Output the (x, y) coordinate of the center of the cell containing the given text.  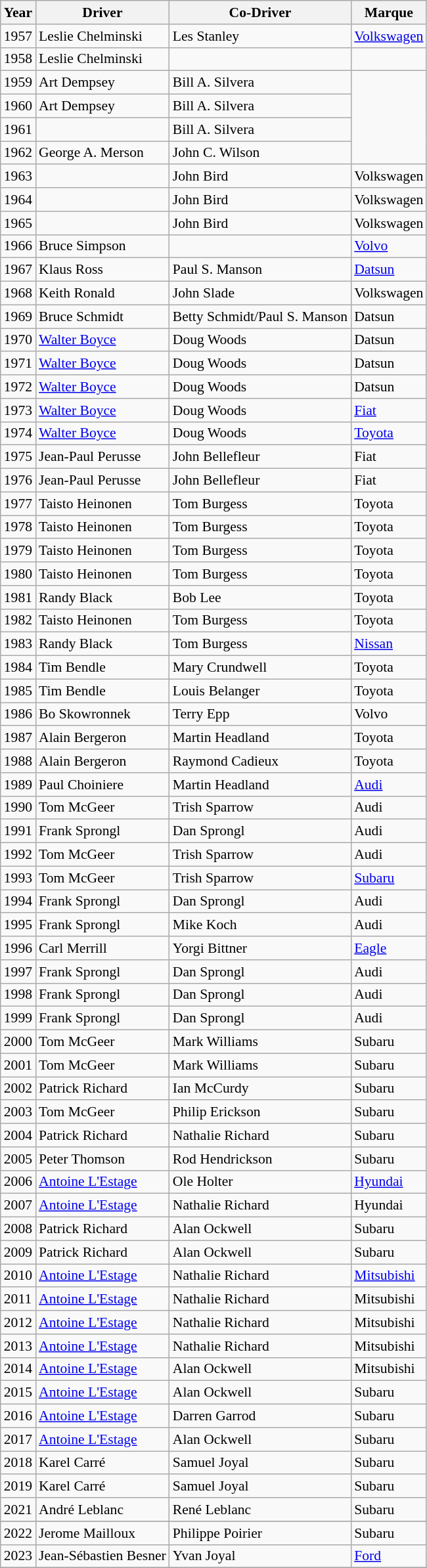
Klaus Ross (102, 270)
1979 (18, 551)
2015 (18, 1393)
1963 (18, 177)
1978 (18, 527)
George A. Merson (102, 153)
1959 (18, 83)
Mary Crundwell (260, 668)
1966 (18, 246)
1988 (18, 761)
John Slade (260, 294)
2013 (18, 1346)
Keith Ronald (102, 294)
Paul Choiniere (102, 785)
1982 (18, 621)
1961 (18, 129)
1974 (18, 433)
Rod Hendrickson (260, 1159)
Co-Driver (260, 12)
1999 (18, 1018)
1970 (18, 340)
1986 (18, 714)
Marque (389, 12)
2007 (18, 1206)
2009 (18, 1252)
Paul S. Manson (260, 270)
2003 (18, 1112)
John C. Wilson (260, 153)
1997 (18, 972)
1996 (18, 948)
2006 (18, 1182)
Driver (102, 12)
1998 (18, 995)
2000 (18, 1042)
2001 (18, 1065)
2021 (18, 1510)
Ford (389, 1556)
Raymond Cadieux (260, 761)
Yorgi Bittner (260, 948)
Year (18, 12)
1971 (18, 364)
1985 (18, 691)
1969 (18, 316)
2017 (18, 1439)
2008 (18, 1229)
1958 (18, 59)
1984 (18, 668)
1975 (18, 457)
2010 (18, 1276)
1989 (18, 785)
Nissan (389, 644)
2004 (18, 1135)
1960 (18, 106)
Philip Erickson (260, 1112)
1965 (18, 223)
1962 (18, 153)
1995 (18, 925)
Peter Thomson (102, 1159)
Mike Koch (260, 925)
1957 (18, 36)
Philippe Poirier (260, 1533)
1977 (18, 504)
1976 (18, 481)
Yvan Joyal (260, 1556)
Bo Skowronnek (102, 714)
1964 (18, 200)
1981 (18, 598)
Louis Belanger (260, 691)
1967 (18, 270)
Jerome Mailloux (102, 1533)
1972 (18, 387)
Ole Holter (260, 1182)
Betty Schmidt/Paul S. Manson (260, 316)
2019 (18, 1487)
1968 (18, 294)
Darren Garrod (260, 1416)
2018 (18, 1463)
1973 (18, 410)
René Leblanc (260, 1510)
2016 (18, 1416)
2014 (18, 1369)
Bob Lee (260, 598)
2002 (18, 1089)
1992 (18, 855)
Terry Epp (260, 714)
1980 (18, 574)
Jean-Sébastien Besner (102, 1556)
Carl Merrill (102, 948)
André Leblanc (102, 1510)
1991 (18, 831)
1993 (18, 878)
1990 (18, 808)
2012 (18, 1322)
Eagle (389, 948)
1983 (18, 644)
Bruce Schmidt (102, 316)
2023 (18, 1556)
2005 (18, 1159)
Les Stanley (260, 36)
1987 (18, 738)
Ian McCurdy (260, 1089)
1994 (18, 902)
2022 (18, 1533)
Bruce Simpson (102, 246)
2011 (18, 1299)
